Determine the (x, y) coordinate at the center of the cell enclosing the given text.  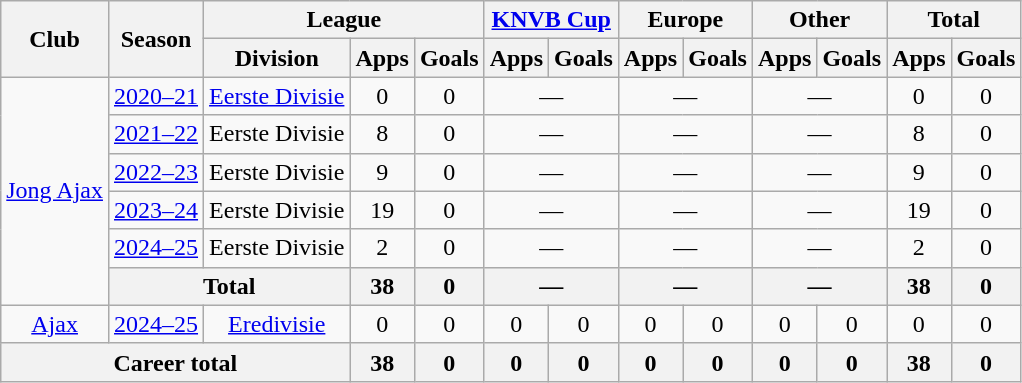
Club (55, 39)
KNVB Cup (551, 20)
Jong Ajax (55, 191)
Europe (685, 20)
Division (277, 58)
2020–21 (156, 96)
2022–23 (156, 172)
2021–22 (156, 134)
League (344, 20)
Season (156, 39)
Other (819, 20)
Career total (176, 362)
2023–24 (156, 210)
Eredivisie (277, 324)
Ajax (55, 324)
